Pinpoint the cell where the given text exists, returning its [x, y] midpoint coordinate. 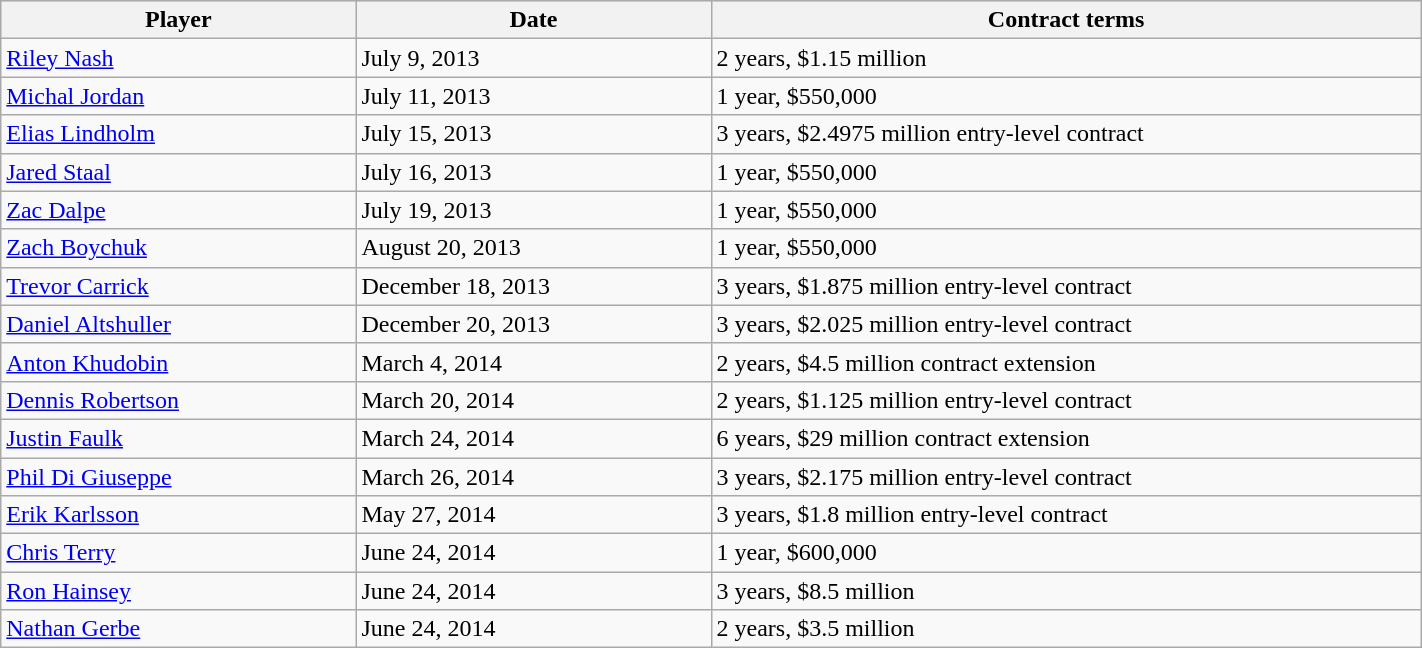
August 20, 2013 [534, 248]
July 11, 2013 [534, 96]
March 26, 2014 [534, 477]
Riley Nash [178, 58]
2 years, $4.5 million contract extension [1066, 362]
May 27, 2014 [534, 515]
Trevor Carrick [178, 286]
1 year, $600,000 [1066, 553]
6 years, $29 million contract extension [1066, 438]
Contract terms [1066, 20]
Zac Dalpe [178, 210]
Daniel Altshuller [178, 324]
March 20, 2014 [534, 400]
Elias Lindholm [178, 134]
Jared Staal [178, 172]
July 15, 2013 [534, 134]
Ron Hainsey [178, 591]
July 9, 2013 [534, 58]
Player [178, 20]
July 19, 2013 [534, 210]
December 20, 2013 [534, 324]
Phil Di Giuseppe [178, 477]
3 years, $2.4975 million entry-level contract [1066, 134]
3 years, $1.875 million entry-level contract [1066, 286]
Nathan Gerbe [178, 629]
Chris Terry [178, 553]
3 years, $1.8 million entry-level contract [1066, 515]
Michal Jordan [178, 96]
3 years, $2.175 million entry-level contract [1066, 477]
3 years, $8.5 million [1066, 591]
Erik Karlsson [178, 515]
December 18, 2013 [534, 286]
July 16, 2013 [534, 172]
2 years, $1.125 million entry-level contract [1066, 400]
March 4, 2014 [534, 362]
Anton Khudobin [178, 362]
3 years, $2.025 million entry-level contract [1066, 324]
Zach Boychuk [178, 248]
Dennis Robertson [178, 400]
Justin Faulk [178, 438]
2 years, $3.5 million [1066, 629]
2 years, $1.15 million [1066, 58]
March 24, 2014 [534, 438]
Date [534, 20]
